From the cell containing the given text, extract its center point as [X, Y] coordinate. 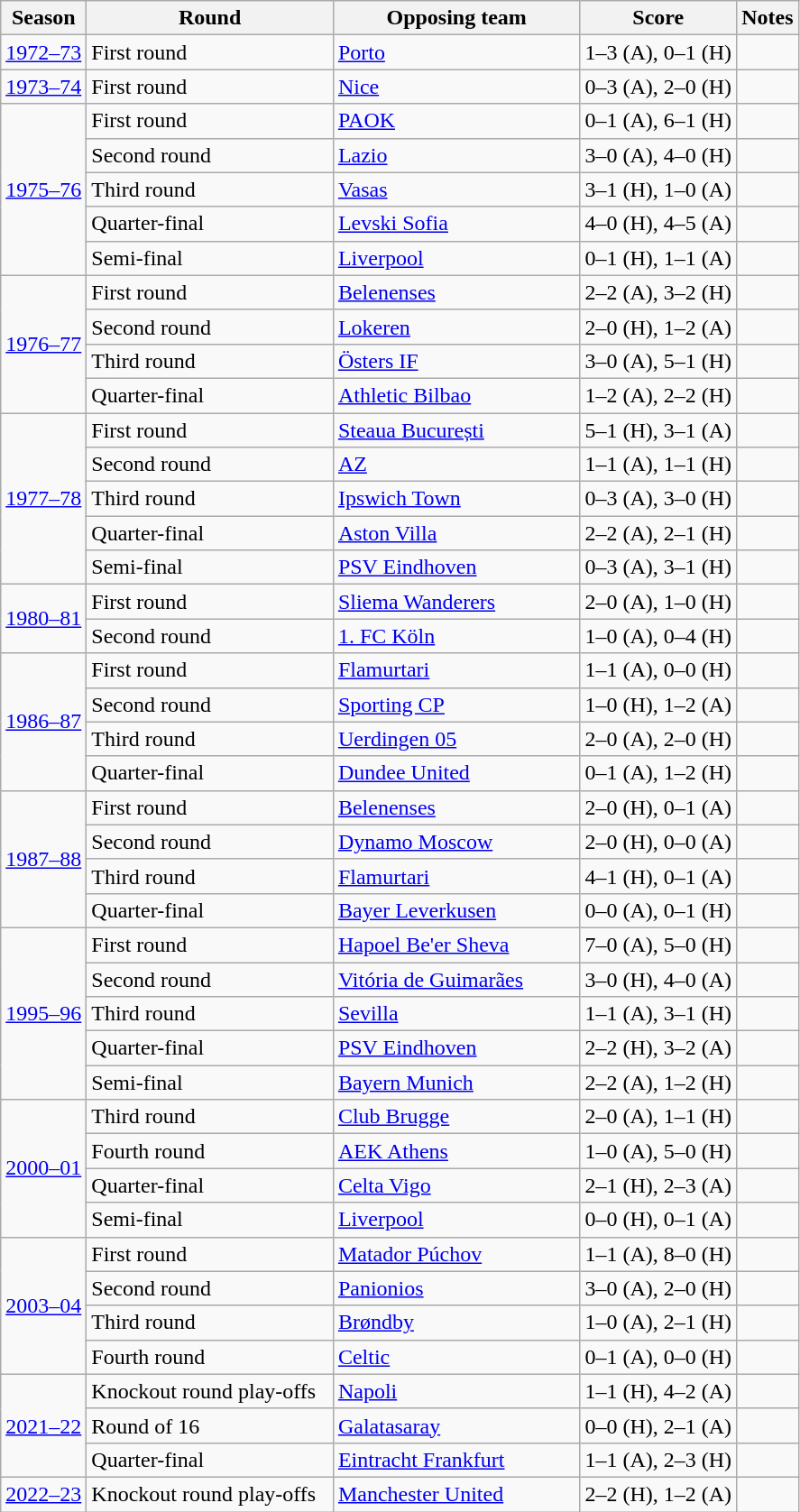
Opposing team [456, 18]
1975–76 [43, 189]
1–1 (H), 4–2 (A) [658, 1391]
Manchester United [456, 1494]
2022–23 [43, 1494]
1972–73 [43, 52]
2–2 (A), 1–2 (H) [658, 1083]
1–2 (A), 2–2 (H) [658, 395]
Sliema Wanderers [456, 602]
Sevilla [456, 1014]
2–2 (H), 1–2 (A) [658, 1494]
Levski Sofia [456, 224]
2000–01 [43, 1168]
3–0 (A), 5–1 (H) [658, 361]
3–0 (A), 2–0 (H) [658, 1288]
7–0 (A), 5–0 (H) [658, 945]
Lazio [456, 155]
4–0 (H), 4–5 (A) [658, 224]
1–1 (A), 1–1 (H) [658, 465]
Score [658, 18]
Bayern Munich [456, 1083]
1–0 (A), 2–1 (H) [658, 1323]
Nice [456, 87]
2–0 (A), 1–0 (H) [658, 602]
2–0 (A), 1–1 (H) [658, 1117]
2021–22 [43, 1425]
Celtic [456, 1357]
1976–77 [43, 344]
2–0 (H), 0–1 (A) [658, 807]
1–1 (A), 3–1 (H) [658, 1014]
Östers IF [456, 361]
1995–96 [43, 1013]
Notes [768, 18]
2003–04 [43, 1305]
0–3 (A), 3–0 (H) [658, 499]
1. FC Köln [456, 636]
AZ [456, 465]
1–1 (A), 2–3 (H) [658, 1460]
Panionios [456, 1288]
2–2 (A), 3–2 (H) [658, 292]
Brøndby [456, 1323]
Athletic Bilbao [456, 395]
PAOK [456, 121]
0–1 (A), 0–0 (H) [658, 1357]
0–0 (H), 0–1 (A) [658, 1220]
1–0 (A), 0–4 (H) [658, 636]
Ipswich Town [456, 499]
Vasas [456, 189]
3–0 (A), 4–0 (H) [658, 155]
1–1 (A), 8–0 (H) [658, 1254]
Club Brugge [456, 1117]
1–0 (A), 5–0 (H) [658, 1151]
2–0 (H), 0–0 (A) [658, 842]
Steaua București [456, 430]
Dynamo Moscow [456, 842]
5–1 (H), 3–1 (A) [658, 430]
1973–74 [43, 87]
Bayer Leverkusen [456, 910]
Vitória de Guimarães [456, 979]
1980–81 [43, 619]
Season [43, 18]
2–0 (H), 1–2 (A) [658, 327]
Lokeren [456, 327]
0–1 (A), 1–2 (H) [658, 773]
2–1 (H), 2–3 (A) [658, 1185]
Celta Vigo [456, 1185]
Sporting CP [456, 705]
1977–78 [43, 499]
0–1 (H), 1–1 (A) [658, 258]
1–3 (A), 0–1 (H) [658, 52]
1–1 (A), 0–0 (H) [658, 670]
3–1 (H), 1–0 (A) [658, 189]
0–3 (A), 2–0 (H) [658, 87]
Dundee United [456, 773]
Uerdingen 05 [456, 739]
3–0 (H), 4–0 (A) [658, 979]
AEK Athens [456, 1151]
0–0 (H), 2–1 (A) [658, 1425]
Aston Villa [456, 533]
1986–87 [43, 722]
Round of 16 [210, 1425]
Napoli [456, 1391]
0–1 (A), 6–1 (H) [658, 121]
Matador Púchov [456, 1254]
Round [210, 18]
0–0 (A), 0–1 (H) [658, 910]
Hapoel Be'er Sheva [456, 945]
4–1 (H), 0–1 (A) [658, 876]
1987–88 [43, 859]
2–2 (H), 3–2 (A) [658, 1048]
1–0 (H), 1–2 (A) [658, 705]
Porto [456, 52]
0–3 (A), 3–1 (H) [658, 567]
2–0 (A), 2–0 (H) [658, 739]
Eintracht Frankfurt [456, 1460]
Galatasaray [456, 1425]
2–2 (A), 2–1 (H) [658, 533]
